Return the [X, Y] coordinate for the center point of the cell that contains the specified text.  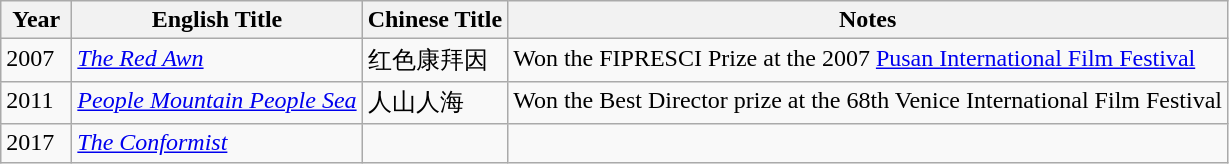
English Title [217, 20]
2017 [36, 143]
People Mountain People Sea [217, 102]
The Conformist [217, 143]
Notes [868, 20]
红色康拜因 [435, 60]
Won the Best Director prize at the 68th Venice International Film Festival [868, 102]
Year [36, 20]
Won the FIPRESCI Prize at the 2007 Pusan International Film Festival [868, 60]
人山人海 [435, 102]
The Red Awn [217, 60]
Chinese Title [435, 20]
2007 [36, 60]
2011 [36, 102]
